Return [X, Y] of the center of cell containing provided text 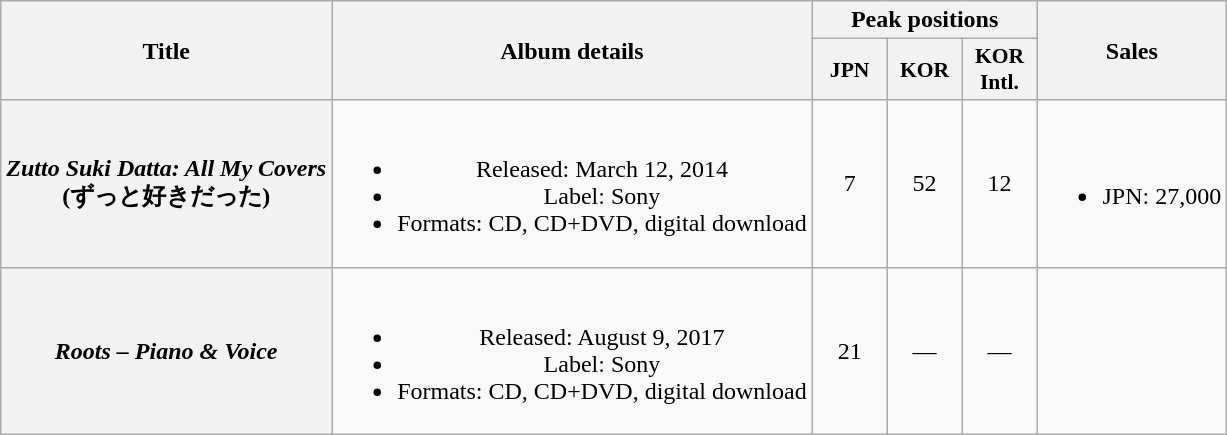
Peak positions [924, 20]
21 [850, 350]
Sales [1132, 50]
JPN [850, 70]
Album details [572, 50]
Released: August 9, 2017Label: SonyFormats: CD, CD+DVD, digital download [572, 350]
7 [850, 184]
Roots – Piano & Voice [166, 350]
KOR [924, 70]
Zutto Suki Datta: All My Covers(ずっと好きだった) [166, 184]
KOR Intl. [1000, 70]
Title [166, 50]
JPN: 27,000 [1132, 184]
12 [1000, 184]
52 [924, 184]
Released: March 12, 2014Label: SonyFormats: CD, CD+DVD, digital download [572, 184]
